For the text-containing cell, return its midpoint in (x, y) coordinate format. 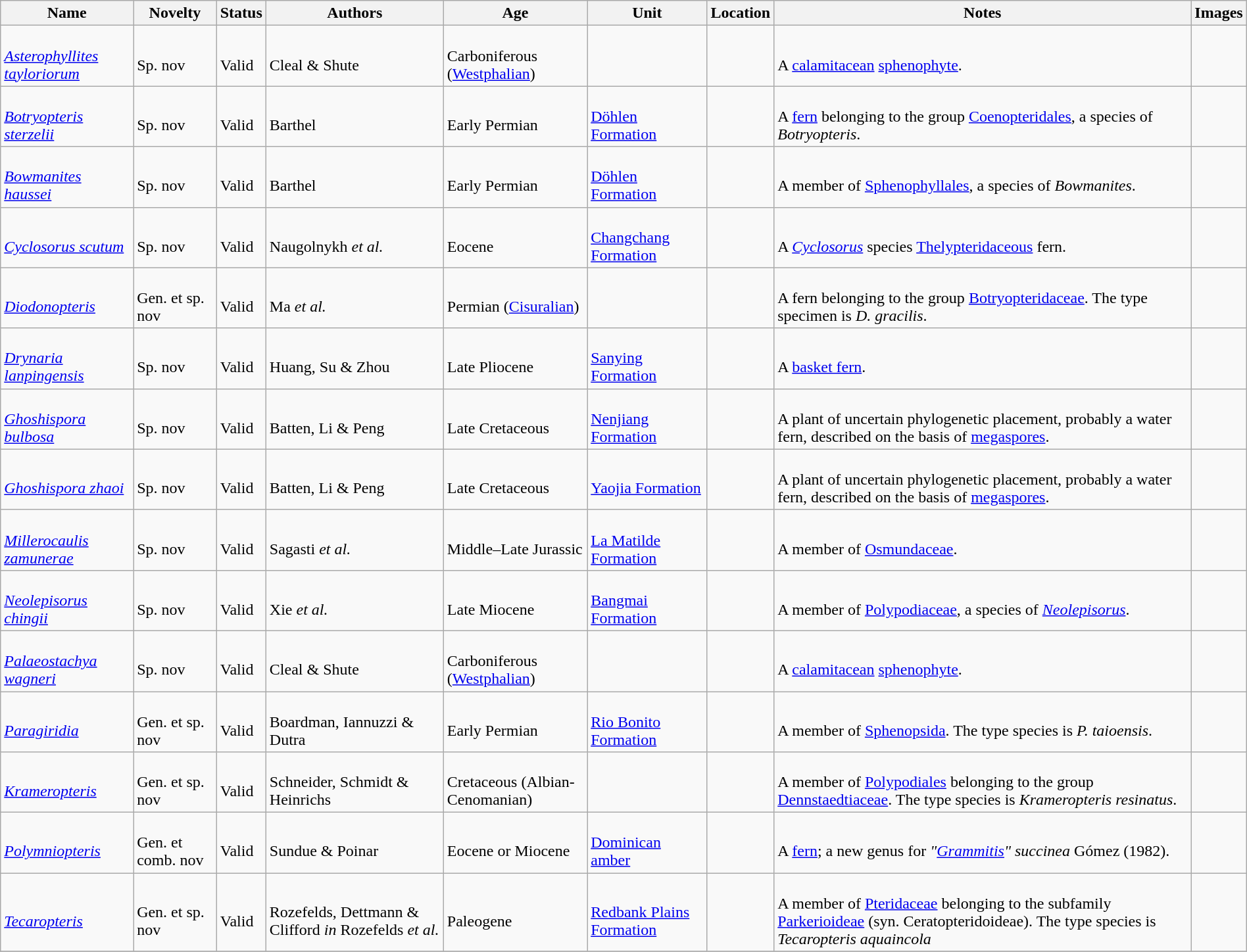
Paragiridia (67, 722)
Gen. et comb. nov (175, 843)
Late Miocene (515, 600)
A member of Sphenophyllales, a species of Bowmanites. (983, 177)
Permian (Cisuralian) (515, 298)
Neolepisorus chingii (67, 600)
Notes (983, 13)
A member of Sphenopsida. The type species is P. taioensis. (983, 722)
A fern; a new genus for "Grammitis" succinea Gómez (1982). (983, 843)
Rozefelds, Dettmann & Clifford in Rozefelds et al. (355, 913)
Yaojia Formation (647, 479)
Late Pliocene (515, 358)
Name (67, 13)
A Cyclosorus species Thelypteridaceous fern. (983, 237)
Huang, Su & Zhou (355, 358)
Sanying Formation (647, 358)
Age (515, 13)
Sagasti et al. (355, 540)
Schneider, Schmidt & Heinrichs (355, 782)
Palaeostachya wagneri (67, 661)
Unit (647, 13)
Millerocaulis zamunerae (67, 540)
Sundue & Poinar (355, 843)
Changchang Formation (647, 237)
Krameropteris (67, 782)
La Matilde Formation (647, 540)
A basket fern. (983, 358)
Paleogene (515, 913)
Botryopteris sterzelii (67, 116)
Drynaria lanpingensis (67, 358)
A member of Osmundaceae. (983, 540)
Eocene or Miocene (515, 843)
Bowmanites haussei (67, 177)
Redbank Plains Formation (647, 913)
Boardman, Iannuzzi & Dutra (355, 722)
Status (241, 13)
Polymniopteris (67, 843)
Images (1219, 13)
A member of Pteridaceae belonging to the subfamily Parkerioideae (syn. Ceratopteridoideae). The type species is Tecaropteris aquaincola (983, 913)
Ghoshispora zhaoi (67, 479)
Tecaropteris (67, 913)
Cyclosorus scutum (67, 237)
Eocene (515, 237)
Naugolnykh et al. (355, 237)
Xie et al. (355, 600)
Cretaceous (Albian-Cenomanian) (515, 782)
Rio Bonito Formation (647, 722)
Ghoshispora bulbosa (67, 419)
Asterophyllites tayloriorum (67, 56)
Bangmai Formation (647, 600)
Location (741, 13)
A fern belonging to the group Coenopteridales, a species of Botryopteris. (983, 116)
A fern belonging to the group Botryopteridaceae. The type specimen is D. gracilis. (983, 298)
Dominican amber (647, 843)
Middle–Late Jurassic (515, 540)
A member of Polypodiaceae, a species of Neolepisorus. (983, 600)
Novelty (175, 13)
A member of Polypodiales belonging to the group Dennstaedtiaceae. The type species is Krameropteris resinatus. (983, 782)
Ma et al. (355, 298)
Authors (355, 13)
Diodonopteris (67, 298)
Nenjiang Formation (647, 419)
